Search for the cell housing the specified text and yield its [X, Y] center coordinate. 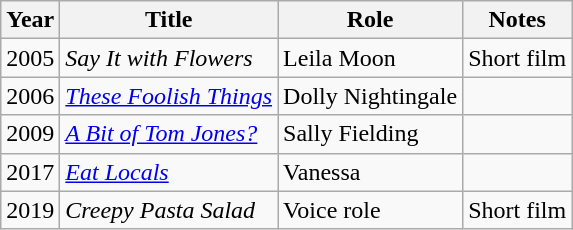
2009 [30, 134]
Title [169, 20]
Role [370, 20]
2017 [30, 172]
Vanessa [370, 172]
Sally Fielding [370, 134]
2005 [30, 58]
Leila Moon [370, 58]
These Foolish Things [169, 96]
2006 [30, 96]
Creepy Pasta Salad [169, 210]
Say It with Flowers [169, 58]
Year [30, 20]
2019 [30, 210]
Eat Locals [169, 172]
Voice role [370, 210]
Dolly Nightingale [370, 96]
A Bit of Tom Jones? [169, 134]
Notes [518, 20]
